Return the [X, Y] coordinate for the center point of the cell that contains the specified text.  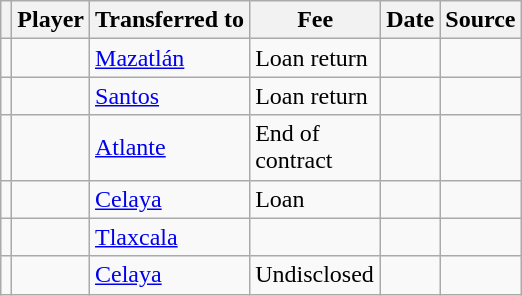
Tlaxcala [170, 237]
Fee [316, 20]
Date [410, 20]
Source [480, 20]
Santos [170, 96]
Player [51, 20]
Atlante [170, 148]
Transferred to [170, 20]
Mazatlán [170, 58]
Undisclosed [316, 275]
End of contract [316, 148]
Loan [316, 199]
